Pinpoint the cell where the given text exists, returning its [X, Y] midpoint coordinate. 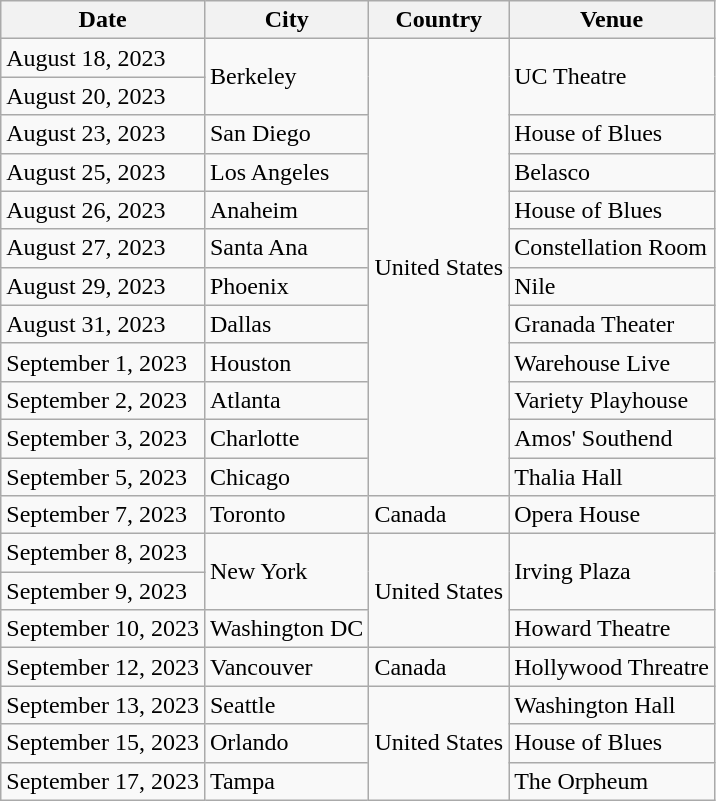
September 2, 2023 [103, 400]
August 20, 2023 [103, 96]
Venue [612, 20]
Amos' Southend [612, 438]
Houston [286, 362]
September 8, 2023 [103, 553]
Los Angeles [286, 172]
September 13, 2023 [103, 705]
August 27, 2023 [103, 248]
Hollywood Threatre [612, 667]
September 1, 2023 [103, 362]
September 15, 2023 [103, 743]
Nile [612, 286]
September 12, 2023 [103, 667]
Variety Playhouse [612, 400]
Atlanta [286, 400]
September 3, 2023 [103, 438]
September 17, 2023 [103, 781]
Tampa [286, 781]
Opera House [612, 515]
Country [439, 20]
Date [103, 20]
Constellation Room [612, 248]
Chicago [286, 477]
UC Theatre [612, 77]
City [286, 20]
September 10, 2023 [103, 629]
Seattle [286, 705]
The Orpheum [612, 781]
Washington DC [286, 629]
San Diego [286, 134]
Berkeley [286, 77]
Belasco [612, 172]
Howard Theatre [612, 629]
August 23, 2023 [103, 134]
September 9, 2023 [103, 591]
Toronto [286, 515]
September 5, 2023 [103, 477]
Charlotte [286, 438]
Irving Plaza [612, 572]
August 25, 2023 [103, 172]
August 26, 2023 [103, 210]
Orlando [286, 743]
Anaheim [286, 210]
Warehouse Live [612, 362]
August 31, 2023 [103, 324]
August 29, 2023 [103, 286]
September 7, 2023 [103, 515]
Dallas [286, 324]
Santa Ana [286, 248]
Vancouver [286, 667]
New York [286, 572]
August 18, 2023 [103, 58]
Washington Hall [612, 705]
Thalia Hall [612, 477]
Phoenix [286, 286]
Granada Theater [612, 324]
